Detect which cell encompasses the target text, then output its (X, Y) center coordinate. 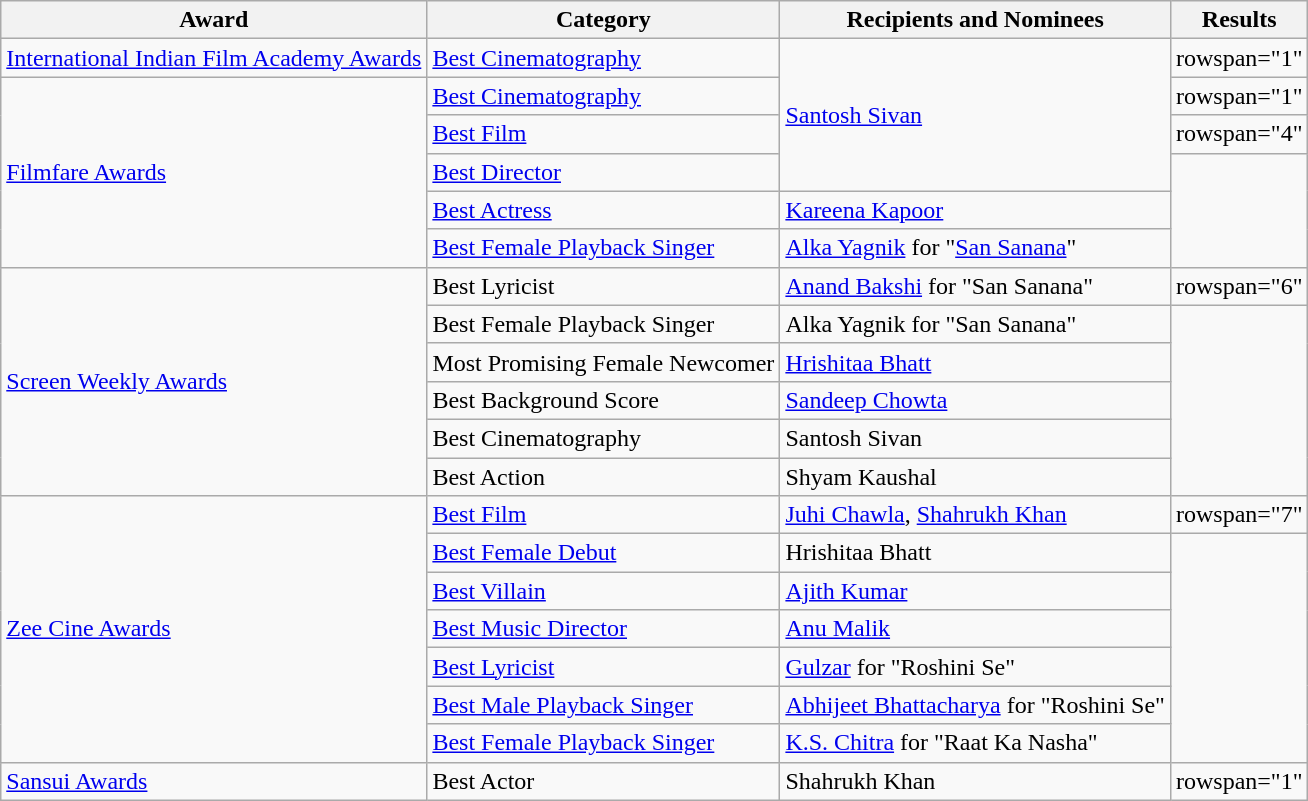
Best Background Score (604, 400)
Abhijeet Bhattacharya for "Roshini Se" (976, 705)
Gulzar for "Roshini Se" (976, 667)
Screen Weekly Awards (214, 381)
Sandeep Chowta (976, 400)
Shyam Kaushal (976, 477)
Anu Malik (976, 629)
Recipients and Nominees (976, 20)
Sansui Awards (214, 781)
Best Director (604, 172)
Best Action (604, 477)
Anand Bakshi for "San Sanana" (976, 286)
Shahrukh Khan (976, 781)
Category (604, 20)
Best Villain (604, 591)
Best Actor (604, 781)
Kareena Kapoor (976, 210)
Zee Cine Awards (214, 629)
Best Female Debut (604, 553)
Results (1239, 20)
Best Male Playback Singer (604, 705)
International Indian Film Academy Awards (214, 58)
Juhi Chawla, Shahrukh Khan (976, 515)
Filmfare Awards (214, 172)
rowspan="6" (1239, 286)
rowspan="7" (1239, 515)
Ajith Kumar (976, 591)
rowspan="4" (1239, 134)
K.S. Chitra for "Raat Ka Nasha" (976, 743)
Best Actress (604, 210)
Most Promising Female Newcomer (604, 362)
Best Music Director (604, 629)
Award (214, 20)
